Return the [X, Y] coordinate for the center point of the cell that contains the specified text.  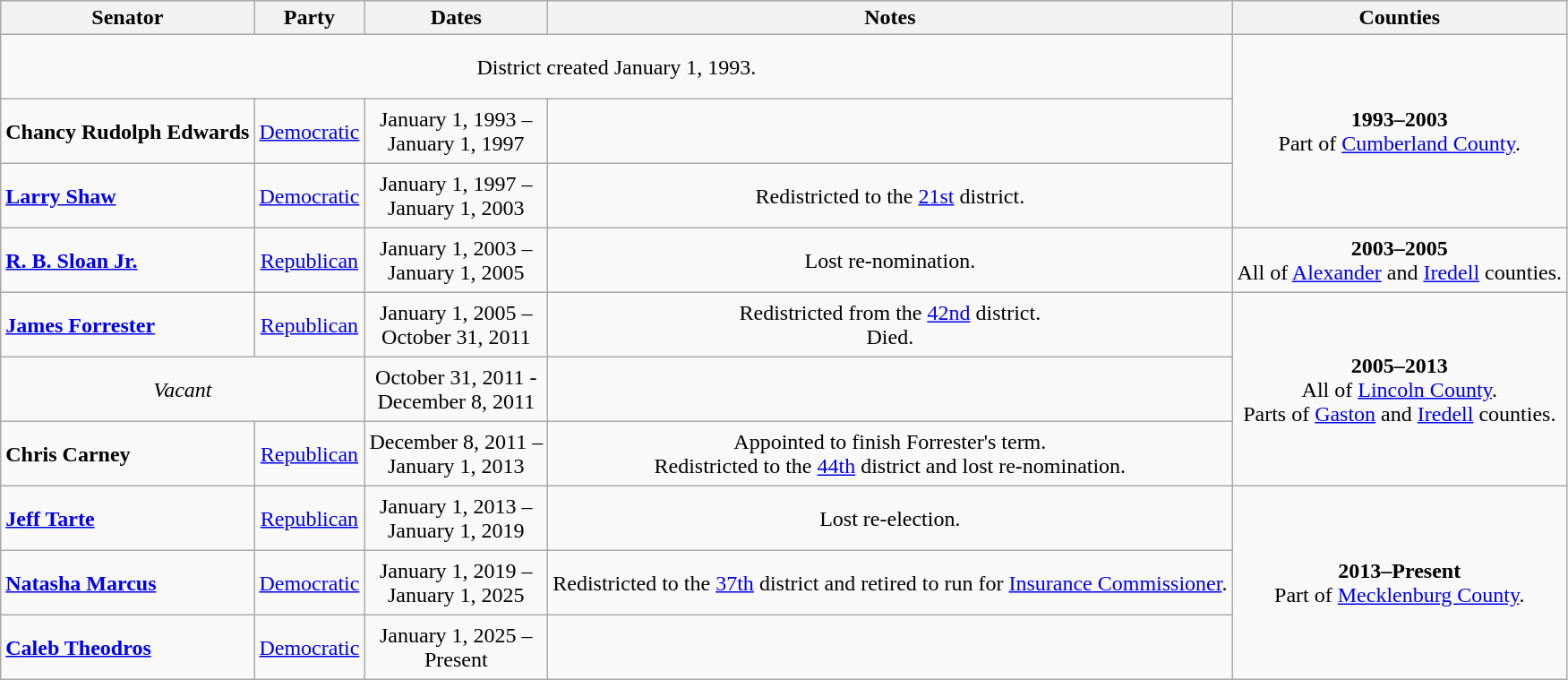
District created January 1, 1993. [616, 67]
R. B. Sloan Jr. [127, 261]
Lost re-nomination. [890, 261]
January 1, 1993 – January 1, 1997 [457, 132]
December 8, 2011 – January 1, 2013 [457, 454]
1993–2003 Part of Cumberland County. [1400, 132]
Redistricted to the 21st district. [890, 196]
Larry Shaw [127, 196]
Redistricted to the 37th district and retired to run for Insurance Commissioner. [890, 583]
Jeff Tarte [127, 519]
James Forrester [127, 325]
January 1, 2003 – January 1, 2005 [457, 261]
Caleb Theodros [127, 648]
Counties [1400, 18]
Appointed to finish Forrester's term. Redistricted to the 44th district and lost re-nomination. [890, 454]
Redistricted from the 42nd district. Died. [890, 325]
2013–Present Part of Mecklenburg County. [1400, 583]
January 1, 2025 – Present [457, 648]
January 1, 2019 – January 1, 2025 [457, 583]
Vacant [183, 390]
January 1, 2013 – January 1, 2019 [457, 519]
Natasha Marcus [127, 583]
Chancy Rudolph Edwards [127, 132]
January 1, 2005 – October 31, 2011 [457, 325]
Senator [127, 18]
2005–2013 All of Lincoln County. Parts of Gaston and Iredell counties. [1400, 390]
Lost re-election. [890, 519]
October 31, 2011 - December 8, 2011 [457, 390]
January 1, 1997 – January 1, 2003 [457, 196]
2003–2005 All of Alexander and Iredell counties. [1400, 261]
Chris Carney [127, 454]
Notes [890, 18]
Party [310, 18]
Dates [457, 18]
